For the text-containing cell, return its midpoint in [X, Y] coordinate format. 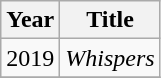
Whispers [110, 58]
Title [110, 20]
Year [30, 20]
2019 [30, 58]
